For the text-containing cell, return its midpoint in (X, Y) coordinate format. 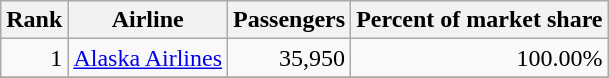
Airline (148, 20)
Alaska Airlines (148, 58)
100.00% (480, 58)
1 (34, 58)
Rank (34, 20)
Percent of market share (480, 20)
35,950 (290, 58)
Passengers (290, 20)
